Output the [X, Y] coordinate of the center of the cell containing the given text.  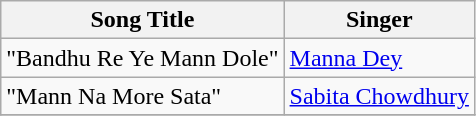
Manna Dey [379, 58]
Song Title [142, 20]
"Bandhu Re Ye Mann Dole" [142, 58]
Singer [379, 20]
"Mann Na More Sata" [142, 96]
Sabita Chowdhury [379, 96]
